Find where the given text appears and provide that cell's center as (x, y) coordinate. 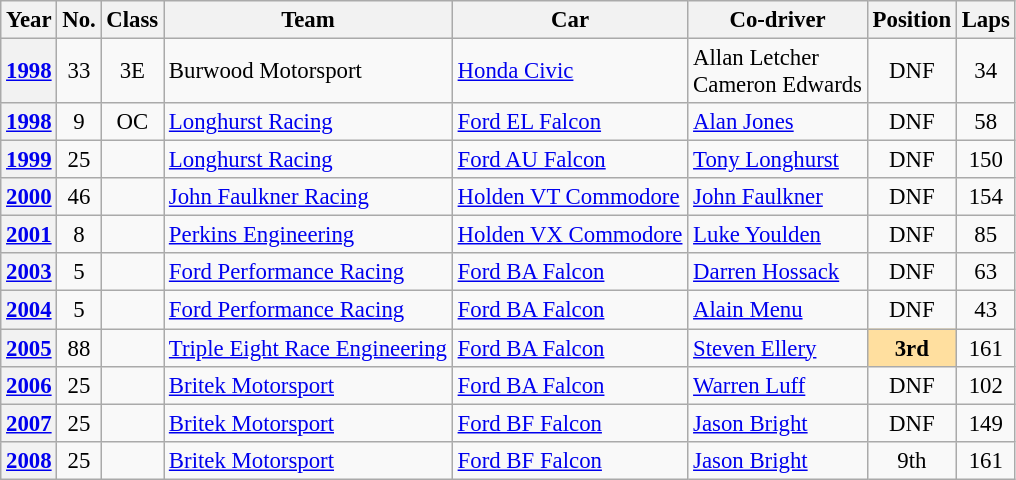
OC (132, 122)
Honda Civic (570, 72)
No. (79, 20)
46 (79, 197)
Darren Hossack (778, 273)
Steven Ellery (778, 348)
149 (986, 423)
3rd (912, 348)
Car (570, 20)
34 (986, 72)
9th (912, 460)
150 (986, 160)
8 (79, 235)
John Faulkner Racing (308, 197)
2000 (29, 197)
Ford EL Falcon (570, 122)
Luke Youlden (778, 235)
Laps (986, 20)
Holden VT Commodore (570, 197)
2005 (29, 348)
2003 (29, 273)
1999 (29, 160)
3E (132, 72)
Class (132, 20)
Alain Menu (778, 310)
Year (29, 20)
2001 (29, 235)
Team (308, 20)
Ford AU Falcon (570, 160)
2006 (29, 385)
Perkins Engineering (308, 235)
Position (912, 20)
154 (986, 197)
Warren Luff (778, 385)
2008 (29, 460)
Co-driver (778, 20)
33 (79, 72)
43 (986, 310)
2004 (29, 310)
John Faulkner (778, 197)
85 (986, 235)
Allan Letcher Cameron Edwards (778, 72)
2007 (29, 423)
58 (986, 122)
Holden VX Commodore (570, 235)
Burwood Motorsport (308, 72)
Alan Jones (778, 122)
63 (986, 273)
9 (79, 122)
Tony Longhurst (778, 160)
88 (79, 348)
Triple Eight Race Engineering (308, 348)
102 (986, 385)
